Scan for the cell matching the given text and deliver its [X, Y] coordinate at center. 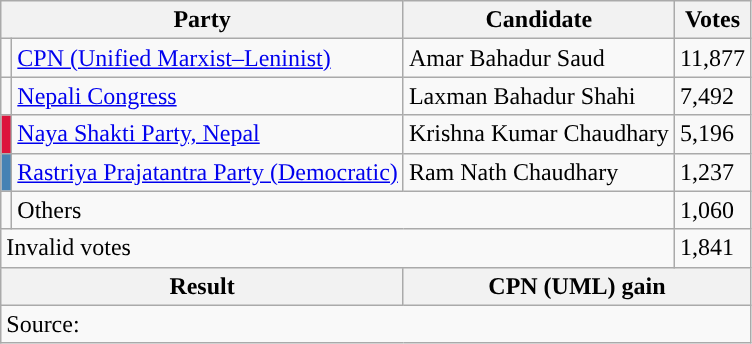
Ram Nath Chaudhary [538, 172]
11,877 [712, 58]
Naya Shakti Party, Nepal [208, 134]
Nepali Congress [208, 96]
5,196 [712, 134]
Krishna Kumar Chaudhary [538, 134]
Candidate [538, 20]
1,060 [712, 210]
7,492 [712, 96]
Party [202, 20]
Result [202, 286]
Amar Bahadur Saud [538, 58]
Source: [376, 324]
Laxman Bahadur Shahi [538, 96]
Votes [712, 20]
Invalid votes [338, 248]
Rastriya Prajatantra Party (Democratic) [208, 172]
CPN (Unified Marxist–Leninist) [208, 58]
1,237 [712, 172]
1,841 [712, 248]
CPN (UML) gain [576, 286]
Others [344, 210]
